Scan for the cell matching the given text and deliver its [X, Y] coordinate at center. 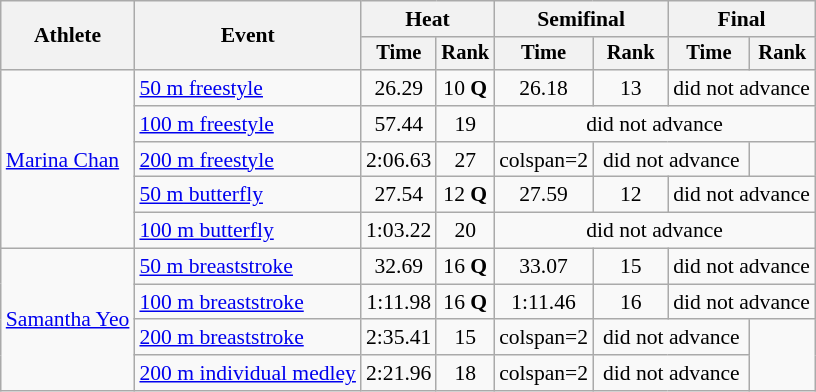
26.18 [544, 88]
1:11.98 [398, 302]
Event [248, 36]
33.07 [544, 267]
1:11.46 [544, 302]
2:21.96 [398, 373]
Marina Chan [68, 159]
1:03.22 [398, 231]
Athlete [68, 36]
57.44 [398, 124]
12 Q [465, 195]
27.54 [398, 195]
Semifinal [581, 19]
27.59 [544, 195]
Samantha Yeo [68, 320]
100 m breaststroke [248, 302]
18 [465, 373]
200 m freestyle [248, 160]
2:06.63 [398, 160]
Final [742, 19]
10 Q [465, 88]
16 [630, 302]
50 m freestyle [248, 88]
32.69 [398, 267]
26.29 [398, 88]
200 m individual medley [248, 373]
50 m butterfly [248, 195]
12 [630, 195]
50 m breaststroke [248, 267]
100 m butterfly [248, 231]
100 m freestyle [248, 124]
19 [465, 124]
27 [465, 160]
200 m breaststroke [248, 338]
13 [630, 88]
Heat [428, 19]
2:35.41 [398, 338]
20 [465, 231]
